Capture the cell that displays the provided text and extract its (X, Y) central coordinate. 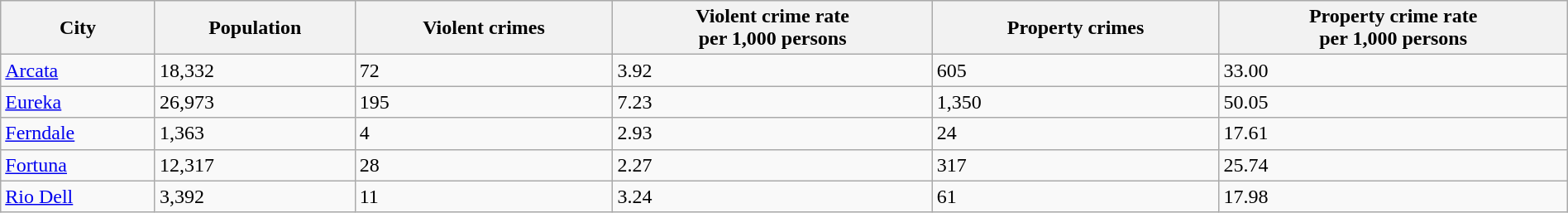
2.93 (772, 133)
605 (1075, 70)
1,363 (255, 133)
26,973 (255, 102)
Rio Dell (78, 196)
17.61 (1393, 133)
Property crime rateper 1,000 persons (1393, 28)
Violent crimes (484, 28)
Fortuna (78, 165)
City (78, 28)
25.74 (1393, 165)
61 (1075, 196)
317 (1075, 165)
18,332 (255, 70)
Arcata (78, 70)
33.00 (1393, 70)
28 (484, 165)
1,350 (1075, 102)
24 (1075, 133)
72 (484, 70)
3.92 (772, 70)
4 (484, 133)
50.05 (1393, 102)
195 (484, 102)
Ferndale (78, 133)
17.98 (1393, 196)
Population (255, 28)
Eureka (78, 102)
11 (484, 196)
3,392 (255, 196)
12,317 (255, 165)
7.23 (772, 102)
Violent crime rateper 1,000 persons (772, 28)
Property crimes (1075, 28)
3.24 (772, 196)
2.27 (772, 165)
